Pinpoint the cell where the given text exists, returning its [X, Y] midpoint coordinate. 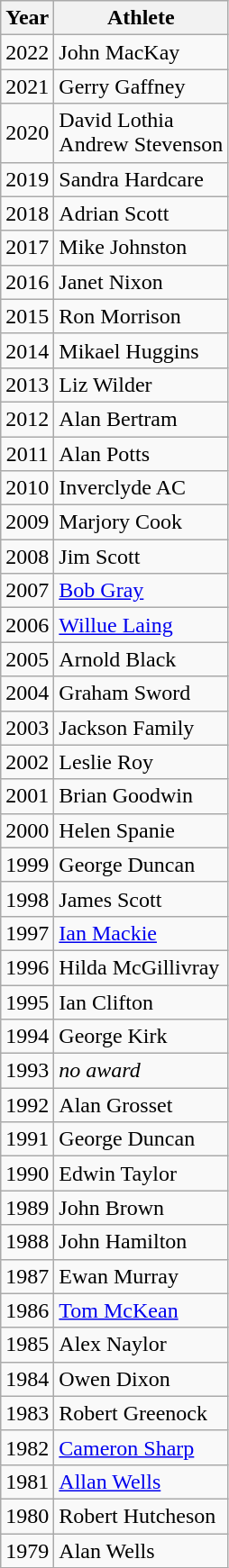
1994 [27, 1037]
2014 [27, 350]
1998 [27, 899]
Edwin Taylor [141, 1174]
Liz Wilder [141, 385]
2019 [27, 179]
2001 [27, 796]
1999 [27, 865]
2007 [27, 591]
1992 [27, 1105]
Owen Dixon [141, 1379]
Marjory Cook [141, 522]
Helen Spanie [141, 830]
1991 [27, 1139]
2013 [27, 385]
2021 [27, 86]
1986 [27, 1310]
no award [141, 1071]
George Kirk [141, 1037]
2009 [27, 522]
1982 [27, 1447]
Leslie Roy [141, 762]
2010 [27, 488]
1979 [27, 1550]
Inverclyde AC [141, 488]
Mikael Huggins [141, 350]
2002 [27, 762]
Willue Laing [141, 625]
1988 [27, 1242]
John Brown [141, 1208]
2011 [27, 453]
Adrian Scott [141, 213]
Ewan Murray [141, 1276]
1993 [27, 1071]
Robert Hutcheson [141, 1516]
1980 [27, 1516]
2006 [27, 625]
2016 [27, 282]
1985 [27, 1345]
Athlete [141, 18]
Tom McKean [141, 1310]
2017 [27, 248]
Ron Morrison [141, 316]
Graham Sword [141, 693]
2008 [27, 557]
1989 [27, 1208]
Robert Greenock [141, 1413]
2005 [27, 659]
1997 [27, 933]
Ian Mackie [141, 933]
John Hamilton [141, 1242]
Alan Bertram [141, 419]
Alan Grosset [141, 1105]
Bob Gray [141, 591]
Alan Wells [141, 1550]
2018 [27, 213]
Jim Scott [141, 557]
Year [27, 18]
1983 [27, 1413]
2003 [27, 728]
Alex Naylor [141, 1345]
1981 [27, 1482]
1987 [27, 1276]
Allan Wells [141, 1482]
2022 [27, 52]
John MacKay [141, 52]
1996 [27, 967]
Alan Potts [141, 453]
2004 [27, 693]
David LothiaAndrew Stevenson [141, 133]
1984 [27, 1379]
Gerry Gaffney [141, 86]
Sandra Hardcare [141, 179]
2020 [27, 133]
Mike Johnston [141, 248]
Janet Nixon [141, 282]
2000 [27, 830]
Ian Clifton [141, 1002]
Jackson Family [141, 728]
Hilda McGillivray [141, 967]
1990 [27, 1174]
Cameron Sharp [141, 1447]
2015 [27, 316]
Arnold Black [141, 659]
Brian Goodwin [141, 796]
James Scott [141, 899]
2012 [27, 419]
1995 [27, 1002]
